For the text-containing cell, return its midpoint in [X, Y] coordinate format. 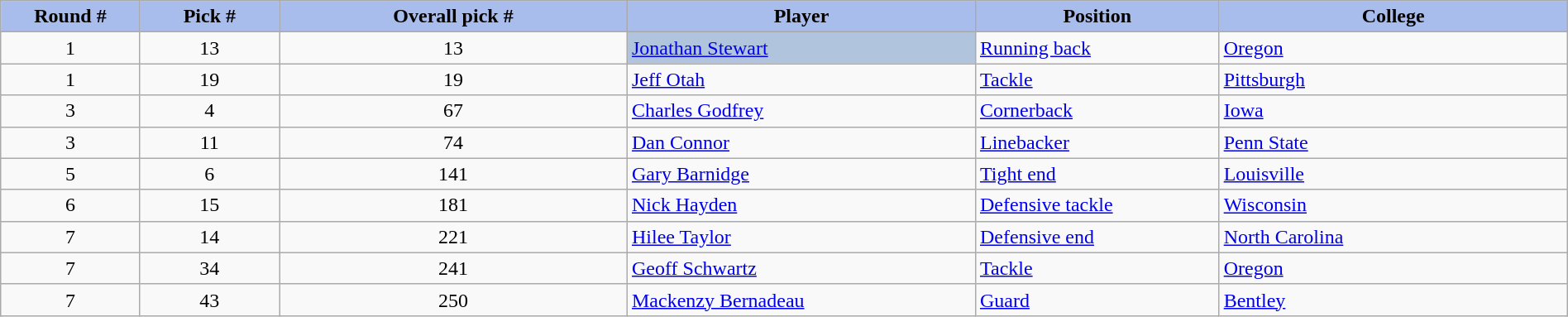
Defensive end [1097, 237]
4 [209, 111]
Charles Godfrey [801, 111]
Pick # [209, 17]
Bentley [1393, 300]
67 [453, 111]
Louisville [1393, 174]
North Carolina [1393, 237]
14 [209, 237]
Hilee Taylor [801, 237]
College [1393, 17]
11 [209, 142]
250 [453, 300]
Player [801, 17]
Mackenzy Bernadeau [801, 300]
Nick Hayden [801, 205]
74 [453, 142]
43 [209, 300]
Tight end [1097, 174]
Pittsburgh [1393, 79]
Wisconsin [1393, 205]
Position [1097, 17]
Dan Connor [801, 142]
221 [453, 237]
34 [209, 268]
Jonathan Stewart [801, 48]
Overall pick # [453, 17]
Round # [70, 17]
15 [209, 205]
Running back [1097, 48]
Geoff Schwartz [801, 268]
Jeff Otah [801, 79]
Cornerback [1097, 111]
241 [453, 268]
Defensive tackle [1097, 205]
141 [453, 174]
Penn State [1393, 142]
181 [453, 205]
Guard [1097, 300]
Linebacker [1097, 142]
Gary Barnidge [801, 174]
Iowa [1393, 111]
5 [70, 174]
